Extract the (x, y) coordinate from the center of the cell holding the provided text.  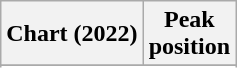
Peakposition (189, 34)
Chart (2022) (72, 34)
